Identify which cell holds the provided text, then report its (X, Y) central coordinate. 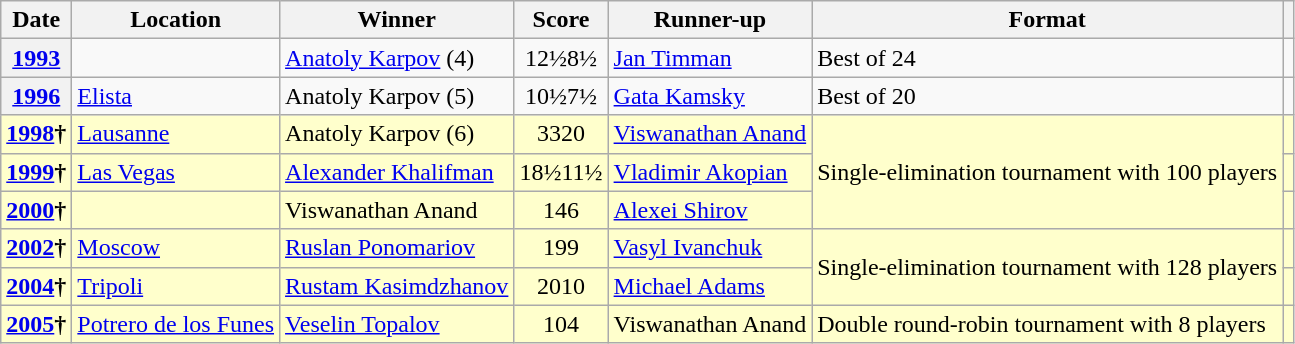
3320 (561, 134)
Jan Timman (710, 58)
Veselin Topalov (397, 324)
104 (561, 324)
Anatoly Karpov (6) (397, 134)
Alexander Khalifman (397, 172)
Vasyl Ivanchuk (710, 248)
1999† (36, 172)
Lausanne (176, 134)
Gata Kamsky (710, 96)
Alexei Shirov (710, 210)
199 (561, 248)
2010 (561, 286)
Best of 20 (1048, 96)
Double round-robin tournament with 8 players (1048, 324)
Location (176, 20)
Michael Adams (710, 286)
Tripoli (176, 286)
Best of 24 (1048, 58)
2005† (36, 324)
10½7½ (561, 96)
Date (36, 20)
Anatoly Karpov (4) (397, 58)
18½11½ (561, 172)
146 (561, 210)
Moscow (176, 248)
Single-elimination tournament with 100 players (1048, 172)
1993 (36, 58)
1996 (36, 96)
2002† (36, 248)
Winner (397, 20)
Ruslan Ponomariov (397, 248)
Potrero de los Funes (176, 324)
Las Vegas (176, 172)
12½8½ (561, 58)
Vladimir Akopian (710, 172)
Runner-up (710, 20)
Single-elimination tournament with 128 players (1048, 267)
Elista (176, 96)
Anatoly Karpov (5) (397, 96)
Rustam Kasimdzhanov (397, 286)
2004† (36, 286)
Score (561, 20)
1998† (36, 134)
2000† (36, 210)
Format (1048, 20)
